Detect which cell encompasses the target text, then output its (X, Y) center coordinate. 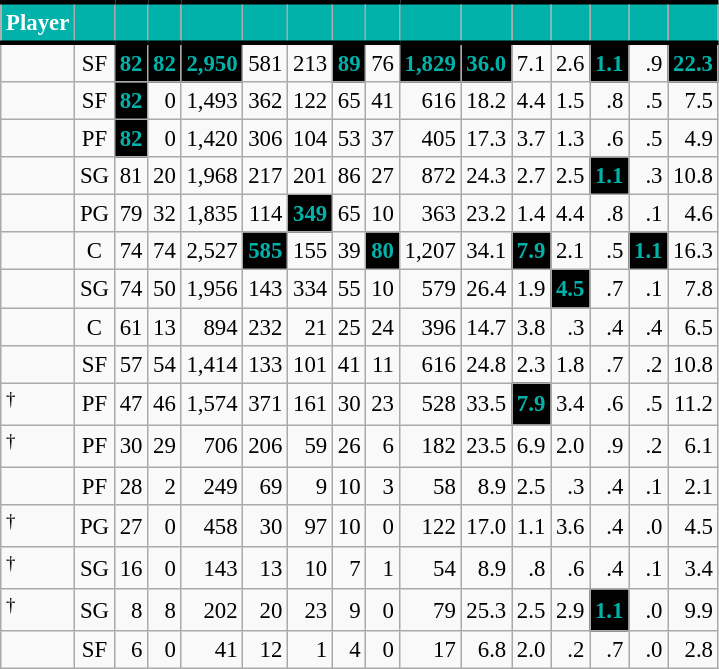
11.2 (693, 404)
362 (266, 101)
2 (164, 486)
405 (430, 139)
161 (310, 404)
16 (130, 568)
47 (130, 404)
6.9 (532, 446)
872 (430, 176)
101 (310, 364)
706 (212, 446)
80 (382, 251)
371 (266, 404)
6.1 (693, 446)
894 (212, 327)
86 (348, 176)
2.7 (532, 176)
21 (310, 327)
59 (310, 446)
3.8 (532, 327)
3.7 (532, 139)
Player (38, 22)
17.0 (486, 526)
25 (348, 327)
16.3 (693, 251)
4 (348, 650)
53 (348, 139)
34.1 (486, 251)
1,207 (430, 251)
36.0 (486, 62)
18.2 (486, 101)
201 (310, 176)
202 (212, 610)
213 (310, 62)
206 (266, 446)
133 (266, 364)
1,829 (430, 62)
579 (430, 289)
7.1 (532, 62)
1.4 (532, 214)
4.9 (693, 139)
585 (266, 251)
12 (266, 650)
104 (310, 139)
1,956 (212, 289)
1.5 (570, 101)
55 (348, 289)
232 (266, 327)
22.3 (693, 62)
50 (164, 289)
1.3 (570, 139)
458 (212, 526)
1,414 (212, 364)
2.8 (693, 650)
26.4 (486, 289)
46 (164, 404)
23.2 (486, 214)
23.5 (486, 446)
6.8 (486, 650)
349 (310, 214)
24.8 (486, 364)
26 (348, 446)
7.8 (693, 289)
182 (430, 446)
57 (130, 364)
1.8 (570, 364)
2,527 (212, 251)
581 (266, 62)
2.9 (570, 610)
1,968 (212, 176)
1,493 (212, 101)
39 (348, 251)
1.9 (532, 289)
17 (430, 650)
24 (382, 327)
81 (130, 176)
17.3 (486, 139)
6.5 (693, 327)
155 (310, 251)
217 (266, 176)
14.7 (486, 327)
114 (266, 214)
7.5 (693, 101)
7 (348, 568)
249 (212, 486)
1,420 (212, 139)
2.3 (532, 364)
69 (266, 486)
4.6 (693, 214)
61 (130, 327)
11 (382, 364)
28 (130, 486)
37 (382, 139)
9.9 (693, 610)
32 (164, 214)
76 (382, 62)
58 (430, 486)
528 (430, 404)
1,835 (212, 214)
29 (164, 446)
25.3 (486, 610)
3 (382, 486)
97 (310, 526)
2.6 (570, 62)
89 (348, 62)
3.6 (570, 526)
1,574 (212, 404)
363 (430, 214)
334 (310, 289)
24.3 (486, 176)
306 (266, 139)
33.5 (486, 404)
396 (430, 327)
2,950 (212, 62)
